Detect which cell encompasses the target text, then output its (X, Y) center coordinate. 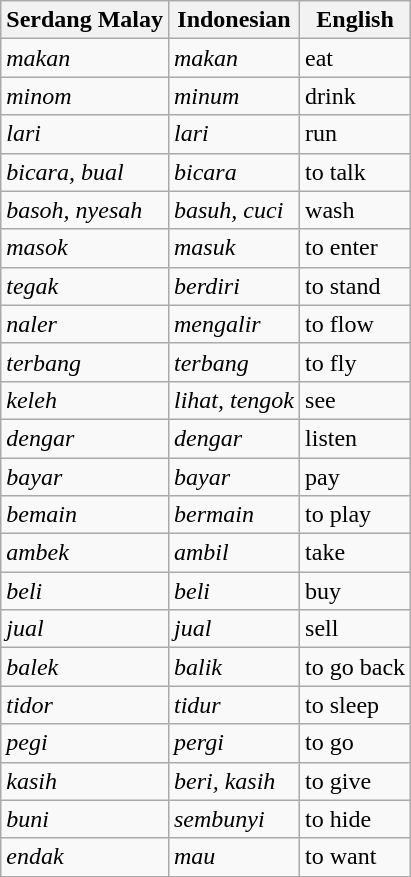
keleh (85, 400)
pay (356, 477)
tegak (85, 286)
kasih (85, 781)
take (356, 553)
balek (85, 667)
endak (85, 857)
bicara, bual (85, 172)
balik (234, 667)
to go (356, 743)
to enter (356, 248)
listen (356, 438)
to talk (356, 172)
to fly (356, 362)
masok (85, 248)
berdiri (234, 286)
mengalir (234, 324)
pergi (234, 743)
to flow (356, 324)
sell (356, 629)
lihat, tengok (234, 400)
mau (234, 857)
naler (85, 324)
to hide (356, 819)
see (356, 400)
sembunyi (234, 819)
run (356, 134)
Serdang Malay (85, 20)
to go back (356, 667)
to stand (356, 286)
to want (356, 857)
tidor (85, 705)
beri, kasih (234, 781)
ambek (85, 553)
pegi (85, 743)
eat (356, 58)
tidur (234, 705)
drink (356, 96)
wash (356, 210)
Indonesian (234, 20)
basuh, cuci (234, 210)
bicara (234, 172)
masuk (234, 248)
minum (234, 96)
basoh, nyesah (85, 210)
bemain (85, 515)
to give (356, 781)
buni (85, 819)
minom (85, 96)
to sleep (356, 705)
to play (356, 515)
English (356, 20)
bermain (234, 515)
ambil (234, 553)
buy (356, 591)
